Detect which cell encompasses the target text, then output its [x, y] center coordinate. 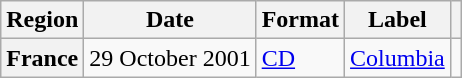
Date [170, 20]
Label [398, 20]
29 October 2001 [170, 58]
France [42, 58]
CD [300, 58]
Region [42, 20]
Columbia [398, 58]
Format [300, 20]
